Identify which cell holds the provided text, then report its (x, y) central coordinate. 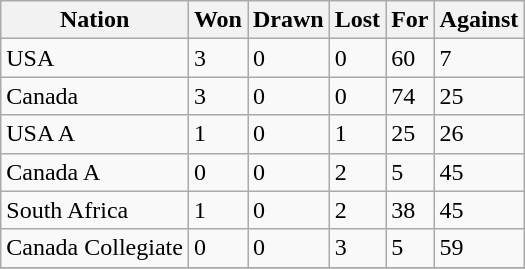
Canada Collegiate (95, 248)
59 (479, 248)
60 (410, 58)
For (410, 20)
Canada A (95, 172)
Won (218, 20)
South Africa (95, 210)
26 (479, 134)
USA (95, 58)
38 (410, 210)
7 (479, 58)
Lost (357, 20)
USA A (95, 134)
Drawn (289, 20)
Canada (95, 96)
74 (410, 96)
Nation (95, 20)
Against (479, 20)
